Locate the cell with the specified text and output its (X, Y) center coordinate. 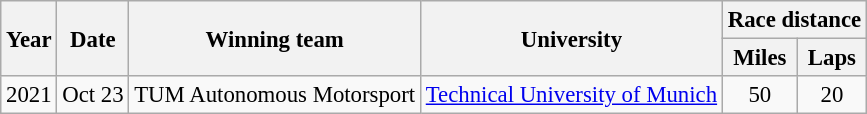
TUM Autonomous Motorsport (275, 95)
University (571, 38)
Race distance (794, 20)
Technical University of Munich (571, 95)
Oct 23 (93, 95)
Winning team (275, 38)
Miles (760, 58)
Date (93, 38)
20 (832, 95)
50 (760, 95)
2021 (29, 95)
Laps (832, 58)
Year (29, 38)
